Provide the [x, y] coordinate of the cell's center where the given text is located.  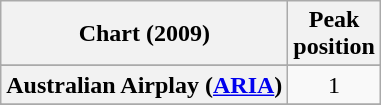
1 [334, 85]
Australian Airplay (ARIA) [144, 85]
Peakposition [334, 34]
Chart (2009) [144, 34]
